For the text-containing cell, return its midpoint in [x, y] coordinate format. 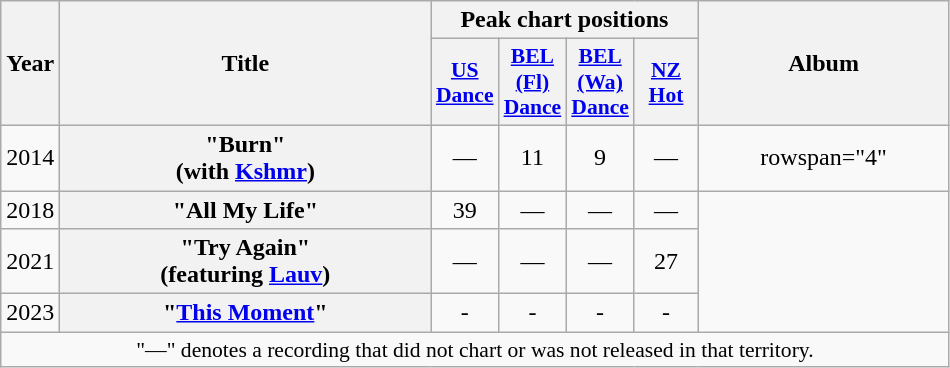
39 [465, 209]
"Burn" (with Kshmr) [246, 158]
rowspan="4" [824, 158]
2023 [30, 313]
NZHot [666, 82]
BEL (Fl)Dance [533, 82]
Peak chart positions [564, 20]
2021 [30, 262]
11 [533, 158]
"—" denotes a recording that did not chart or was not released in that territory. [475, 350]
27 [666, 262]
"Try Again"(featuring Lauv) [246, 262]
9 [600, 158]
2018 [30, 209]
Year [30, 64]
"This Moment" [246, 313]
US Dance [465, 82]
2014 [30, 158]
"All My Life" [246, 209]
BEL (Wa)Dance [600, 82]
Album [824, 64]
Title [246, 64]
